Return the (X, Y) coordinate for the center point of the cell that contains the specified text.  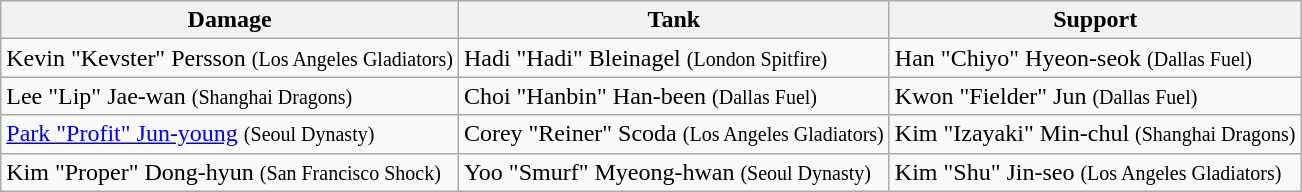
Tank (674, 20)
Kim "Izayaki" Min-chul (Shanghai Dragons) (1095, 134)
Kim "Proper" Dong-hyun (San Francisco Shock) (230, 172)
Kevin "Kevster" Persson (Los Angeles Gladiators) (230, 58)
Corey "Reiner" Scoda (Los Angeles Gladiators) (674, 134)
Damage (230, 20)
Kwon "Fielder" Jun (Dallas Fuel) (1095, 96)
Han "Chiyo" Hyeon-seok (Dallas Fuel) (1095, 58)
Support (1095, 20)
Lee "Lip" Jae-wan (Shanghai Dragons) (230, 96)
Hadi "Hadi" Bleinagel (London Spitfire) (674, 58)
Park "Profit" Jun-young (Seoul Dynasty) (230, 134)
Yoo "Smurf" Myeong-hwan (Seoul Dynasty) (674, 172)
Kim "Shu" Jin-seo (Los Angeles Gladiators) (1095, 172)
Choi "Hanbin" Han-been (Dallas Fuel) (674, 96)
